Pinpoint the cell where the given text exists, returning its [X, Y] midpoint coordinate. 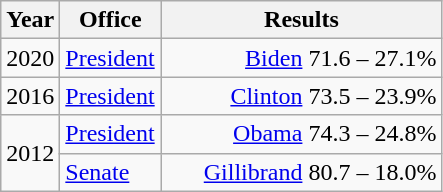
Year [30, 20]
Clinton 73.5 – 23.9% [302, 96]
Office [110, 20]
Obama 74.3 – 24.8% [302, 134]
Biden 71.6 – 27.1% [302, 58]
2020 [30, 58]
Results [302, 20]
2012 [30, 153]
Gillibrand 80.7 – 18.0% [302, 172]
2016 [30, 96]
Senate [110, 172]
